Identify which cell holds the provided text, then report its [X, Y] central coordinate. 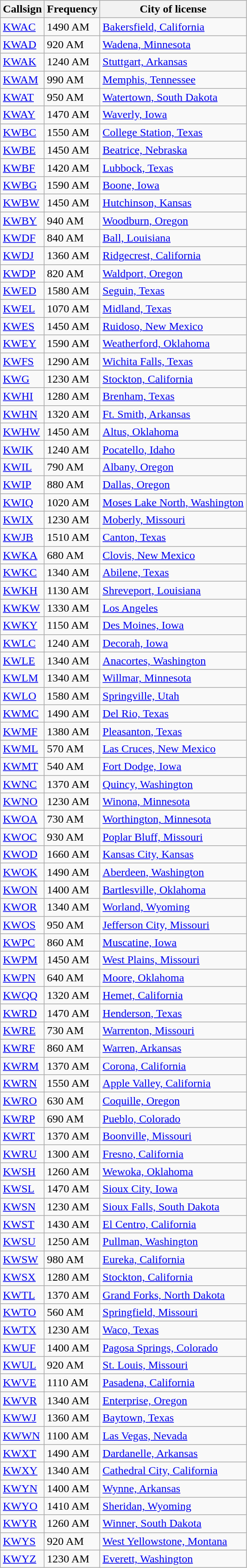
Shreveport, Louisiana [173, 590]
KWSW [22, 1259]
1660 AM [72, 855]
El Centro, California [173, 1224]
West Plains, Missouri [173, 960]
KWBF [22, 167]
KWBC [22, 132]
Clovis, New Mexico [173, 555]
KWDF [22, 238]
Springfield, Missouri [173, 1312]
Dardanelle, Arkansas [173, 1453]
KWAK [22, 62]
Pullman, Washington [173, 1242]
820 AM [72, 273]
1380 AM [72, 731]
KWSU [22, 1242]
KWBY [22, 221]
KWAY [22, 115]
Wewoka, Oklahoma [173, 1171]
Abilene, Texas [173, 573]
Del Rio, Texas [173, 713]
KWOA [22, 819]
Pagosa Springs, Colorado [173, 1348]
Los Angeles [173, 608]
KWRD [22, 1013]
KWKH [22, 590]
Cathedral City, California [173, 1471]
KWYO [22, 1506]
KWBW [22, 203]
Bartlesville, Oklahoma [173, 890]
Des Moines, Iowa [173, 626]
KWKY [22, 626]
KWON [22, 890]
Ruidoso, New Mexico [173, 326]
KWUL [22, 1365]
Weatherford, Oklahoma [173, 344]
Lubbock, Texas [173, 167]
KWDP [22, 273]
Altus, Oklahoma [173, 432]
KWWJ [22, 1418]
KWST [22, 1224]
Boone, Iowa [173, 185]
540 AM [72, 766]
Winner, South Dakota [173, 1524]
Sheridan, Wyoming [173, 1506]
Wadena, Minnesota [173, 44]
KWMC [22, 713]
Everett, Washington [173, 1559]
Anacortes, Washington [173, 661]
KWAC [22, 27]
Apple Valley, California [173, 1084]
1130 AM [72, 590]
KWLC [22, 643]
1250 AM [72, 1242]
Worthington, Minnesota [173, 819]
KWSN [22, 1207]
630 AM [72, 1101]
1420 AM [72, 167]
KWBG [22, 185]
Eureka, California [173, 1259]
690 AM [72, 1119]
Warrenton, Missouri [173, 1030]
640 AM [72, 978]
1100 AM [72, 1436]
Dallas, Oregon [173, 484]
KWRM [22, 1066]
Ball, Louisiana [173, 238]
1410 AM [72, 1506]
Grand Forks, North Dakota [173, 1295]
Willmar, Minnesota [173, 678]
KWOS [22, 925]
Moore, Oklahoma [173, 978]
KWRF [22, 1048]
1300 AM [72, 1154]
KWTX [22, 1330]
560 AM [72, 1312]
Corona, California [173, 1066]
KWKW [22, 608]
Callsign [22, 9]
Stuttgart, Arkansas [173, 62]
KWAM [22, 80]
KWES [22, 326]
880 AM [72, 484]
KWAD [22, 44]
Wynne, Arkansas [173, 1488]
KWYR [22, 1524]
KWIL [22, 467]
KWVR [22, 1401]
KWNC [22, 784]
Enterprise, Oregon [173, 1401]
Coquille, Oregon [173, 1101]
Kansas City, Kansas [173, 855]
Pleasanton, Texas [173, 731]
Waco, Texas [173, 1330]
Poplar Bluff, Missouri [173, 837]
KWXY [22, 1471]
KWED [22, 291]
Moberly, Missouri [173, 520]
KWEL [22, 309]
Las Vegas, Nevada [173, 1436]
1430 AM [72, 1224]
KWDJ [22, 256]
Pocatello, Idaho [173, 449]
1330 AM [72, 608]
840 AM [72, 238]
1150 AM [72, 626]
Decorah, Iowa [173, 643]
Waverly, Iowa [173, 115]
1110 AM [72, 1383]
KWHN [22, 414]
KWOC [22, 837]
Jefferson City, Missouri [173, 925]
KWMT [22, 766]
Brenham, Texas [173, 397]
Las Cruces, New Mexico [173, 749]
KWRE [22, 1030]
Memphis, Tennessee [173, 80]
Watertown, South Dakota [173, 97]
KWPC [22, 942]
KWG [22, 379]
1510 AM [72, 538]
KWUF [22, 1348]
KWPN [22, 978]
KWML [22, 749]
St. Louis, Missouri [173, 1365]
Pasadena, California [173, 1383]
KWSH [22, 1171]
Ft. Smith, Arkansas [173, 414]
KWLM [22, 678]
570 AM [72, 749]
980 AM [72, 1259]
Hutchinson, Kansas [173, 203]
Bakersfield, California [173, 27]
930 AM [72, 837]
KWBE [22, 150]
790 AM [72, 467]
Sioux City, Iowa [173, 1189]
Quincy, Washington [173, 784]
KWOK [22, 872]
KWNO [22, 802]
KWQQ [22, 995]
KWRU [22, 1154]
1070 AM [72, 309]
Wichita Falls, Texas [173, 361]
Henderson, Texas [173, 1013]
Winona, Minnesota [173, 802]
KWLO [22, 696]
KWMF [22, 731]
KWTO [22, 1312]
KWPM [22, 960]
Canton, Texas [173, 538]
940 AM [72, 221]
KWIP [22, 484]
KWOR [22, 907]
Boonville, Missouri [173, 1136]
Albany, Oregon [173, 467]
KWTL [22, 1295]
Muscatine, Iowa [173, 942]
Seguin, Texas [173, 291]
Frequency [72, 9]
Hemet, California [173, 995]
KWSL [22, 1189]
KWKC [22, 573]
West Yellowstone, Montana [173, 1541]
Worland, Wyoming [173, 907]
KWRO [22, 1101]
City of license [173, 9]
KWVE [22, 1383]
1290 AM [72, 361]
KWIK [22, 449]
KWYS [22, 1541]
KWFS [22, 361]
KWEY [22, 344]
College Station, Texas [173, 132]
1020 AM [72, 502]
Sioux Falls, South Dakota [173, 1207]
KWRT [22, 1136]
Midland, Texas [173, 309]
Aberdeen, Washington [173, 872]
KWXT [22, 1453]
680 AM [72, 555]
KWIX [22, 520]
KWAT [22, 97]
Baytown, Texas [173, 1418]
Waldport, Oregon [173, 273]
Warren, Arkansas [173, 1048]
KWKA [22, 555]
KWRP [22, 1119]
KWYZ [22, 1559]
990 AM [72, 80]
Moses Lake North, Washington [173, 502]
Fresno, California [173, 1154]
Pueblo, Colorado [173, 1119]
KWHI [22, 397]
Woodburn, Oregon [173, 221]
KWLE [22, 661]
KWHW [22, 432]
Fort Dodge, Iowa [173, 766]
KWJB [22, 538]
KWRN [22, 1084]
KWIQ [22, 502]
Beatrice, Nebraska [173, 150]
KWOD [22, 855]
KWWN [22, 1436]
KWSX [22, 1277]
KWYN [22, 1488]
Ridgecrest, California [173, 256]
Springville, Utah [173, 696]
